Identify which cell holds the provided text, then report its (X, Y) central coordinate. 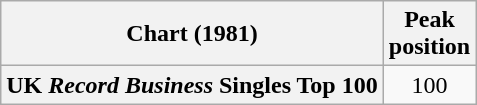
Peakposition (429, 34)
UK Record Business Singles Top 100 (192, 85)
100 (429, 85)
Chart (1981) (192, 34)
